Scan for the cell matching the given text and deliver its (x, y) coordinate at center. 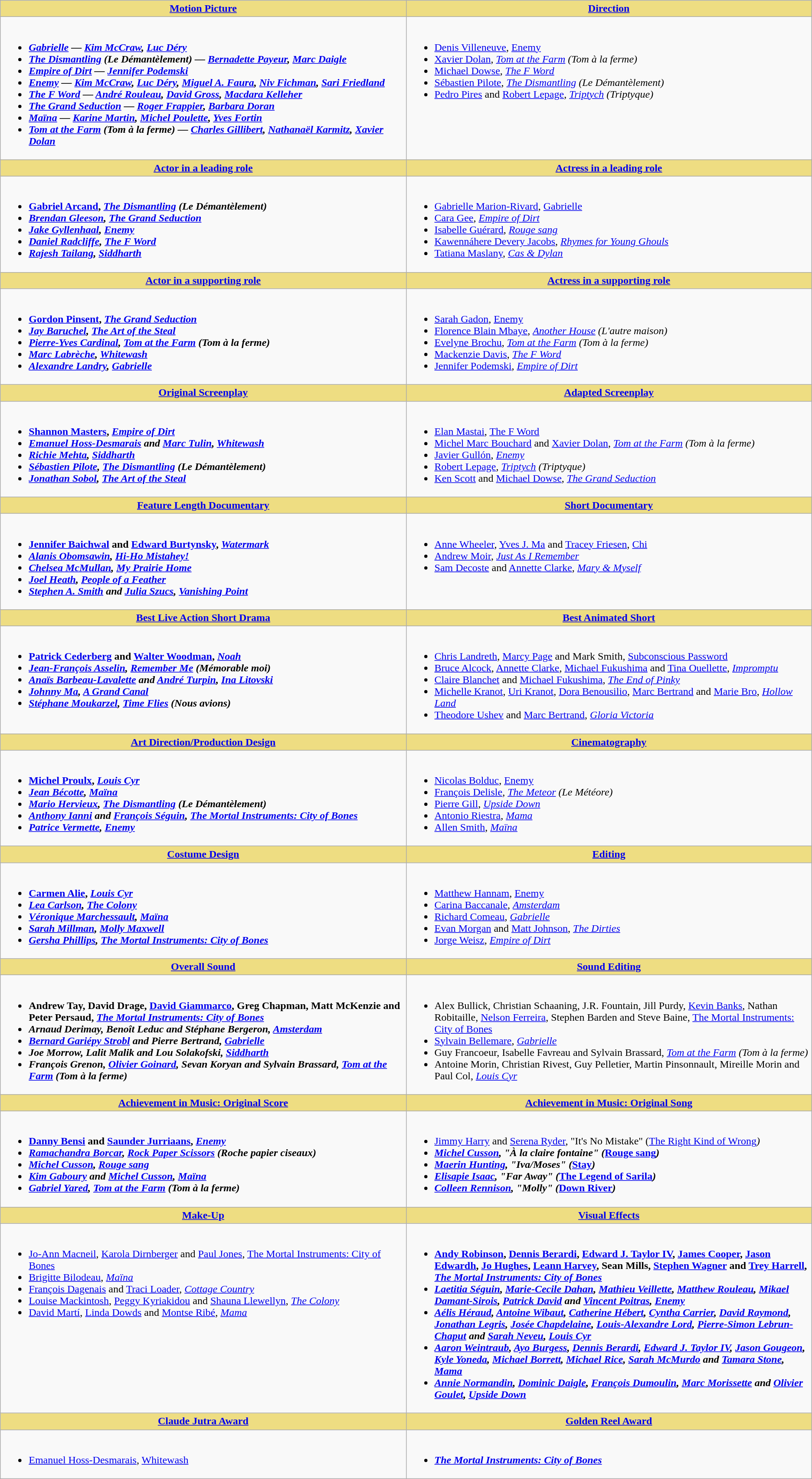
Achievement in Music: Original Song (609, 1103)
Actress in a leading role (609, 168)
Feature Length Documentary (203, 505)
Sound Editing (609, 967)
Make-Up (203, 1215)
Matthew Hannam, EnemyCarina Baccanale, AmsterdamRichard Comeau, GabrielleEvan Morgan and Matt Johnson, The DirtiesJorge Weisz, Empire of Dirt (609, 910)
Short Documentary (609, 505)
Actor in a supporting role (203, 280)
Nicolas Bolduc, EnemyFrançois Delisle, The Meteor (Le Météore)Pierre Gill, Upside DownAntonio Riestra, MamaAllen Smith, Maïna (609, 799)
Original Screenplay (203, 393)
Actor in a leading role (203, 168)
Cinematography (609, 742)
Costume Design (203, 855)
The Mortal Instruments: City of Bones (609, 1454)
Motion Picture (203, 9)
Actress in a supporting role (609, 280)
Achievement in Music: Original Score (203, 1103)
Adapted Screenplay (609, 393)
Art Direction/Production Design (203, 742)
Overall Sound (203, 967)
Emanuel Hoss-Desmarais, Whitewash (203, 1454)
Best Animated Short (609, 618)
Golden Reel Award (609, 1421)
Anne Wheeler, Yves J. Ma and Tracey Friesen, ChiAndrew Moir, Just As I RememberSam Decoste and Annette Clarke, Mary & Myself (609, 562)
Best Live Action Short Drama (203, 618)
Visual Effects (609, 1215)
Direction (609, 9)
Claude Jutra Award (203, 1421)
Editing (609, 855)
